For the text-containing cell, return its midpoint in (x, y) coordinate format. 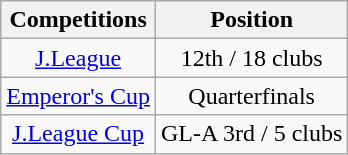
Competitions (78, 20)
J.League (78, 58)
Position (251, 20)
Emperor's Cup (78, 96)
J.League Cup (78, 134)
GL-A 3rd / 5 clubs (251, 134)
Quarterfinals (251, 96)
12th / 18 clubs (251, 58)
